Extract the [X, Y] coordinate from the center of the cell holding the provided text.  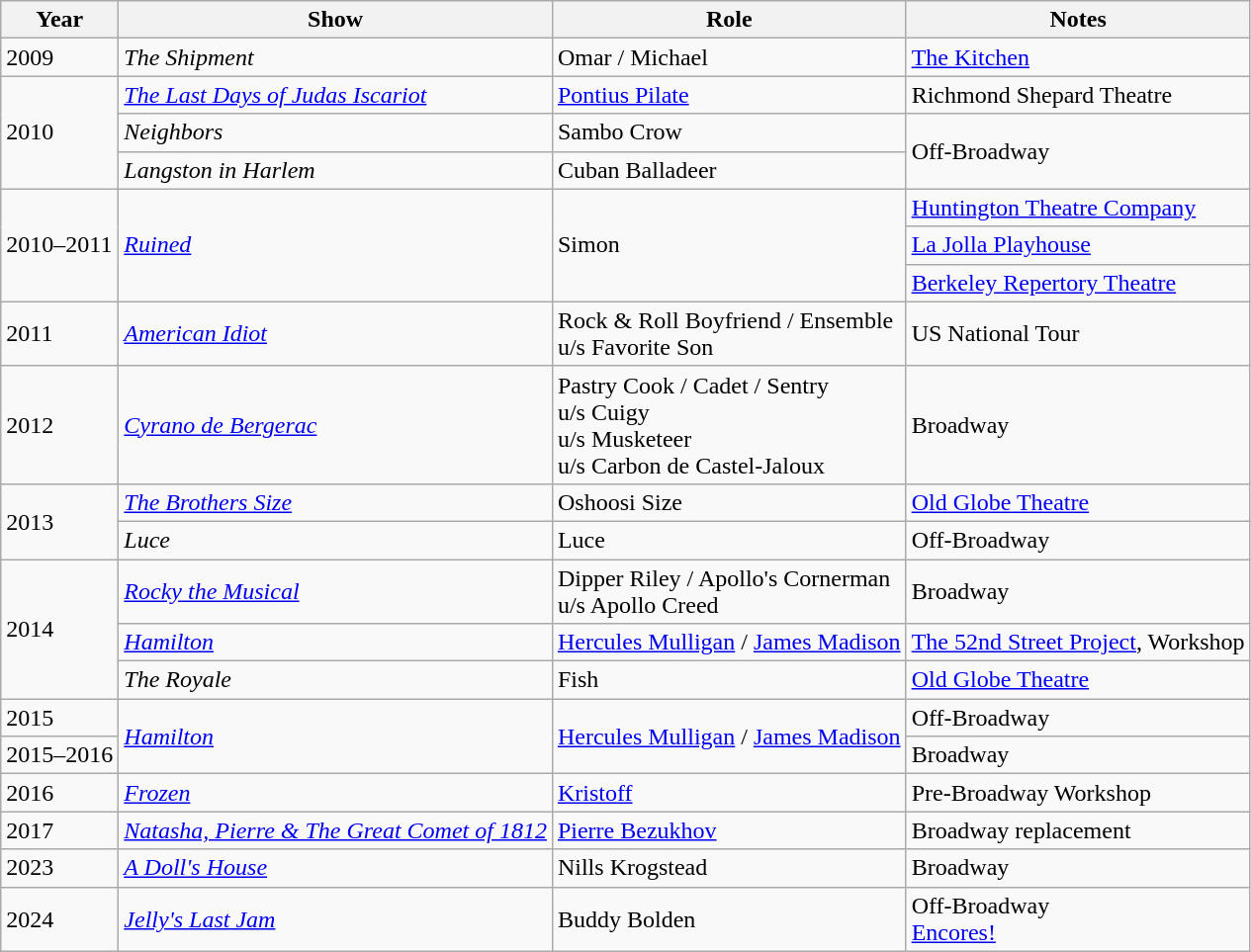
Off-BroadwayEncores! [1078, 919]
The Brothers Size [336, 502]
Langston in Harlem [336, 170]
Kristoff [729, 793]
Rock & Roll Boyfriend / Ensembleu/s Favorite Son [729, 334]
Role [729, 20]
2013 [59, 521]
The Shipment [336, 57]
2023 [59, 868]
Fish [729, 680]
The 52nd Street Project, Workshop [1078, 643]
The Royale [336, 680]
Sambo Crow [729, 132]
Nills Krogstead [729, 868]
2010–2011 [59, 245]
2017 [59, 830]
2012 [59, 425]
Simon [729, 245]
US National Tour [1078, 334]
Rocky the Musical [336, 591]
2015–2016 [59, 755]
La Jolla Playhouse [1078, 245]
The Kitchen [1078, 57]
2024 [59, 919]
2015 [59, 718]
2011 [59, 334]
A Doll's House [336, 868]
Notes [1078, 20]
American Idiot [336, 334]
2010 [59, 132]
Cuban Balladeer [729, 170]
2009 [59, 57]
Huntington Theatre Company [1078, 208]
The Last Days of Judas Iscariot [336, 95]
2016 [59, 793]
Berkeley Repertory Theatre [1078, 283]
Jelly's Last Jam [336, 919]
Buddy Bolden [729, 919]
2014 [59, 629]
Omar / Michael [729, 57]
Oshoosi Size [729, 502]
Richmond Shepard Theatre [1078, 95]
Natasha, Pierre & The Great Comet of 1812 [336, 830]
Broadway replacement [1078, 830]
Pastry Cook / Cadet / Sentryu/s Cuigyu/s Musketeeru/s Carbon de Castel-Jaloux [729, 425]
Pre-Broadway Workshop [1078, 793]
Cyrano de Bergerac [336, 425]
Pierre Bezukhov [729, 830]
Show [336, 20]
Frozen [336, 793]
Dipper Riley / Apollo's Cornermanu/s Apollo Creed [729, 591]
Year [59, 20]
Ruined [336, 245]
Pontius Pilate [729, 95]
Neighbors [336, 132]
